Detect which cell encompasses the target text, then output its [x, y] center coordinate. 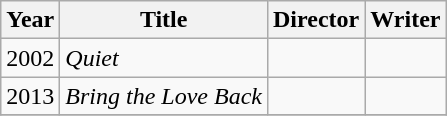
Title [164, 20]
Year [30, 20]
Quiet [164, 58]
Bring the Love Back [164, 96]
2013 [30, 96]
Director [316, 20]
2002 [30, 58]
Writer [406, 20]
